From the cell containing the given text, extract its center point as [x, y] coordinate. 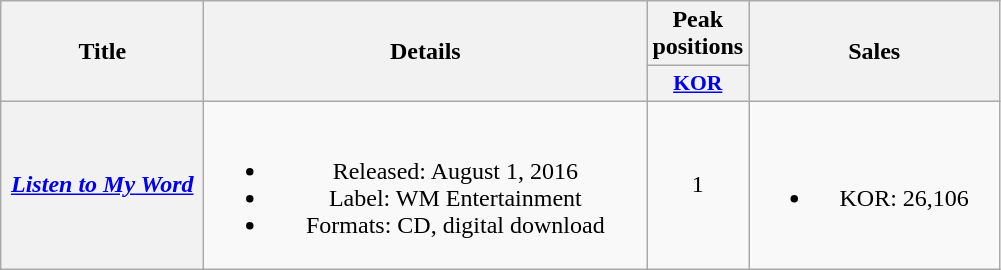
Details [426, 52]
Sales [874, 52]
KOR: 26,106 [874, 184]
Listen to My Word [102, 184]
Released: August 1, 2016Label: WM EntertainmentFormats: CD, digital download [426, 184]
Peak positions [698, 34]
1 [698, 184]
Title [102, 52]
KOR [698, 84]
